Search for the cell housing the specified text and yield its (x, y) center coordinate. 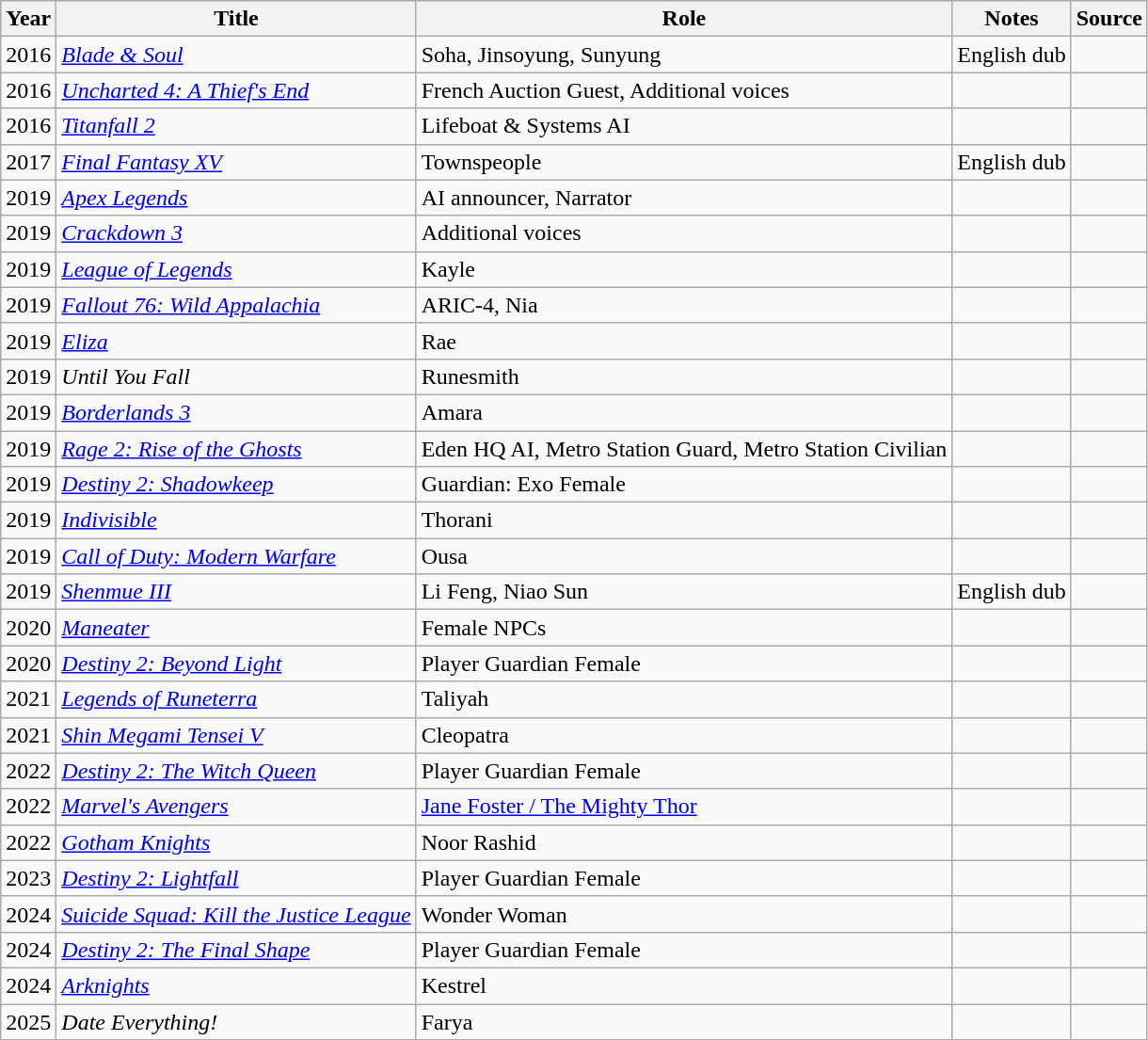
Gotham Knights (236, 842)
Suicide Squad: Kill the Justice League (236, 914)
Cleopatra (684, 735)
Borderlands 3 (236, 412)
Apex Legends (236, 198)
Shenmue III (236, 592)
Lifeboat & Systems AI (684, 126)
Title (236, 19)
Jane Foster / The Mighty Thor (684, 807)
Titanfall 2 (236, 126)
Female NPCs (684, 628)
Arknights (236, 985)
Kayle (684, 269)
2025 (28, 1021)
Call of Duty: Modern Warfare (236, 556)
Rae (684, 341)
Taliyah (684, 699)
Maneater (236, 628)
Eliza (236, 341)
Farya (684, 1021)
Li Feng, Niao Sun (684, 592)
Destiny 2: Lightfall (236, 878)
Runesmith (684, 376)
Shin Megami Tensei V (236, 735)
Amara (684, 412)
Notes (1012, 19)
League of Legends (236, 269)
Guardian: Exo Female (684, 485)
Eden HQ AI, Metro Station Guard, Metro Station Civilian (684, 449)
Date Everything! (236, 1021)
Year (28, 19)
Crackdown 3 (236, 233)
Additional voices (684, 233)
Destiny 2: The Witch Queen (236, 771)
Destiny 2: The Final Shape (236, 950)
Fallout 76: Wild Appalachia (236, 305)
2017 (28, 162)
Noor Rashid (684, 842)
Thorani (684, 520)
Kestrel (684, 985)
Wonder Woman (684, 914)
Role (684, 19)
Blade & Soul (236, 55)
Soha, Jinsoyung, Sunyung (684, 55)
Final Fantasy XV (236, 162)
Marvel's Avengers (236, 807)
2023 (28, 878)
ARIC-4, Nia (684, 305)
Source (1108, 19)
AI announcer, Narrator (684, 198)
French Auction Guest, Additional voices (684, 90)
Rage 2: Rise of the Ghosts (236, 449)
Until You Fall (236, 376)
Ousa (684, 556)
Townspeople (684, 162)
Uncharted 4: A Thief's End (236, 90)
Indivisible (236, 520)
Legends of Runeterra (236, 699)
Destiny 2: Shadowkeep (236, 485)
Destiny 2: Beyond Light (236, 664)
